Find where the given text appears and provide that cell's center as [X, Y] coordinate. 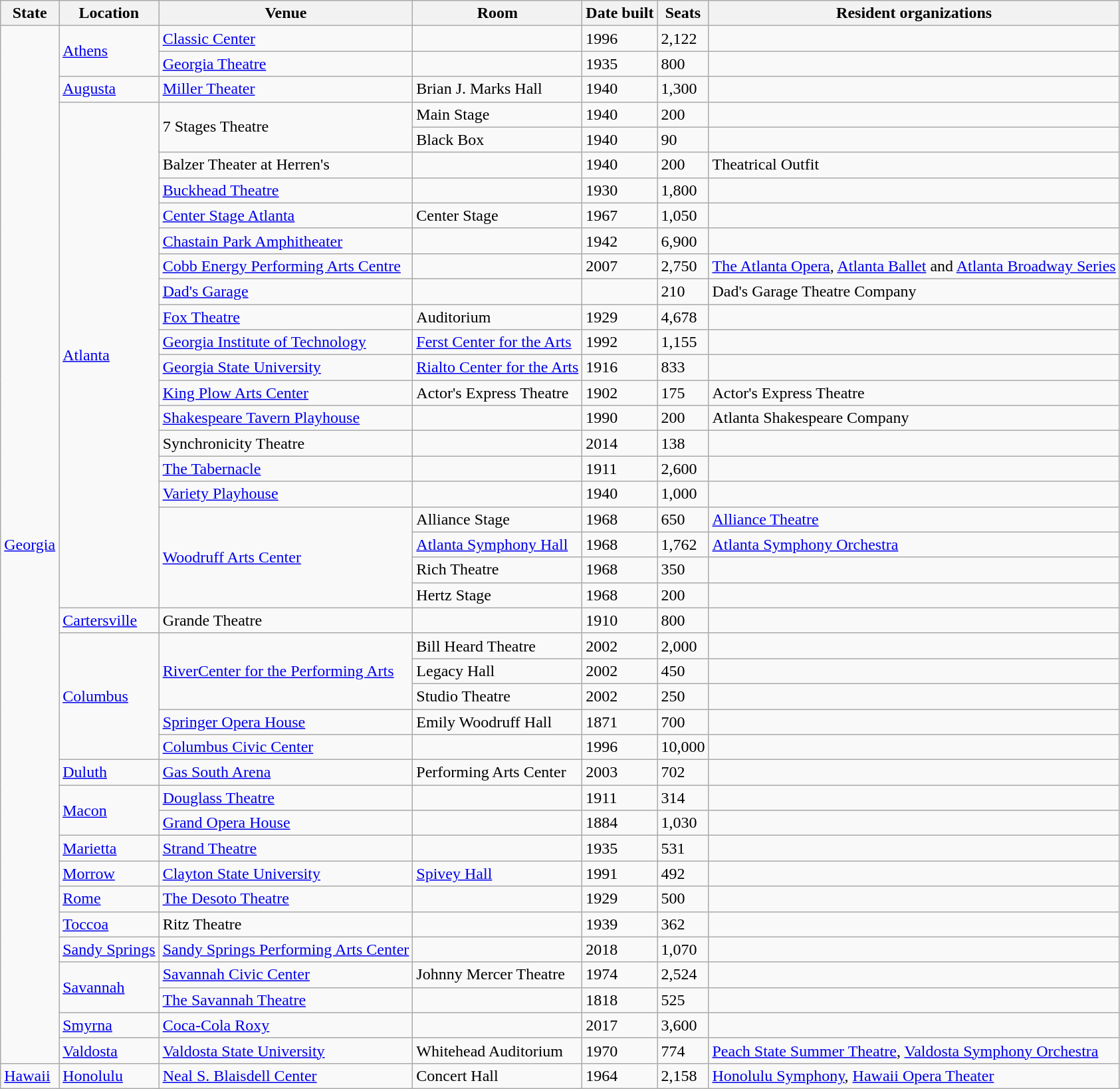
The Savannah Theatre [286, 1000]
450 [683, 671]
3,600 [683, 1025]
Center Stage Atlanta [286, 215]
90 [683, 140]
Location [109, 13]
1871 [619, 721]
2,158 [683, 1076]
Buckhead Theatre [286, 190]
2018 [619, 949]
7 Stages Theatre [286, 127]
Savannah Civic Center [286, 975]
Georgia State University [286, 368]
492 [683, 874]
1,762 [683, 544]
1964 [619, 1076]
Chastain Park Amphitheater [286, 241]
Georgia [30, 545]
702 [683, 773]
Sandy Springs Performing Arts Center [286, 949]
Valdosta State University [286, 1050]
Georgia Theatre [286, 64]
Clayton State University [286, 874]
The Tabernacle [286, 469]
1967 [619, 215]
RiverCenter for the Performing Arts [286, 671]
Sandy Springs [109, 949]
Columbus [109, 696]
Smyrna [109, 1025]
2007 [619, 266]
Honolulu Symphony, Hawaii Opera Theater [914, 1076]
Emily Woodruff Hall [497, 721]
2,000 [683, 646]
Alliance Stage [497, 519]
Woodruff Arts Center [286, 557]
2,600 [683, 469]
Variety Playhouse [286, 494]
774 [683, 1050]
531 [683, 848]
Venue [286, 13]
State [30, 13]
1992 [619, 342]
Atlanta Symphony Orchestra [914, 544]
Hawaii [30, 1076]
2,750 [683, 266]
314 [683, 798]
Toccoa [109, 924]
6,900 [683, 241]
Douglass Theatre [286, 798]
Neal S. Blaisdell Center [286, 1076]
1902 [619, 393]
650 [683, 519]
2,524 [683, 975]
Brian J. Marks Hall [497, 89]
1910 [619, 620]
1,050 [683, 215]
Bill Heard Theatre [497, 646]
Spivey Hall [497, 874]
Whitehead Auditorium [497, 1050]
Rialto Center for the Arts [497, 368]
175 [683, 393]
2003 [619, 773]
2017 [619, 1025]
210 [683, 291]
Gas South Arena [286, 773]
Ferst Center for the Arts [497, 342]
2,122 [683, 39]
1,155 [683, 342]
Morrow [109, 874]
Augusta [109, 89]
Ritz Theatre [286, 924]
Main Stage [497, 114]
Columbus Civic Center [286, 747]
Atlanta Shakespeare Company [914, 418]
Performing Arts Center [497, 773]
350 [683, 570]
1942 [619, 241]
Coca-Cola Roxy [286, 1025]
Rich Theatre [497, 570]
1884 [619, 823]
Concert Hall [497, 1076]
The Atlanta Opera, Atlanta Ballet and Atlanta Broadway Series [914, 266]
Hertz Stage [497, 595]
King Plow Arts Center [286, 393]
Honolulu [109, 1076]
2014 [619, 443]
Studio Theatre [497, 696]
1,000 [683, 494]
Grande Theatre [286, 620]
1990 [619, 418]
Springer Opera House [286, 721]
Atlanta [109, 355]
Room [497, 13]
1974 [619, 975]
Valdosta [109, 1050]
Grand Opera House [286, 823]
Dad's Garage [286, 291]
Georgia Institute of Technology [286, 342]
500 [683, 899]
1939 [619, 924]
138 [683, 443]
1991 [619, 874]
4,678 [683, 317]
Atlanta Symphony Hall [497, 544]
Dad's Garage Theatre Company [914, 291]
Cobb Energy Performing Arts Centre [286, 266]
362 [683, 924]
Cartersville [109, 620]
Fox Theatre [286, 317]
250 [683, 696]
Legacy Hall [497, 671]
Johnny Mercer Theatre [497, 975]
Athens [109, 51]
Balzer Theater at Herren's [286, 165]
Rome [109, 899]
Macon [109, 810]
700 [683, 721]
Synchronicity Theatre [286, 443]
Duluth [109, 773]
Classic Center [286, 39]
833 [683, 368]
Seats [683, 13]
Center Stage [497, 215]
525 [683, 1000]
Resident organizations [914, 13]
Marietta [109, 848]
Black Box [497, 140]
1916 [619, 368]
Shakespeare Tavern Playhouse [286, 418]
The Desoto Theatre [286, 899]
Savannah [109, 987]
Date built [619, 13]
1,070 [683, 949]
Auditorium [497, 317]
1,800 [683, 190]
Theatrical Outfit [914, 165]
10,000 [683, 747]
1,030 [683, 823]
1930 [619, 190]
1,300 [683, 89]
Miller Theater [286, 89]
Strand Theatre [286, 848]
1970 [619, 1050]
Peach State Summer Theatre, Valdosta Symphony Orchestra [914, 1050]
Alliance Theatre [914, 519]
1818 [619, 1000]
